For the text-containing cell, return its midpoint in (X, Y) coordinate format. 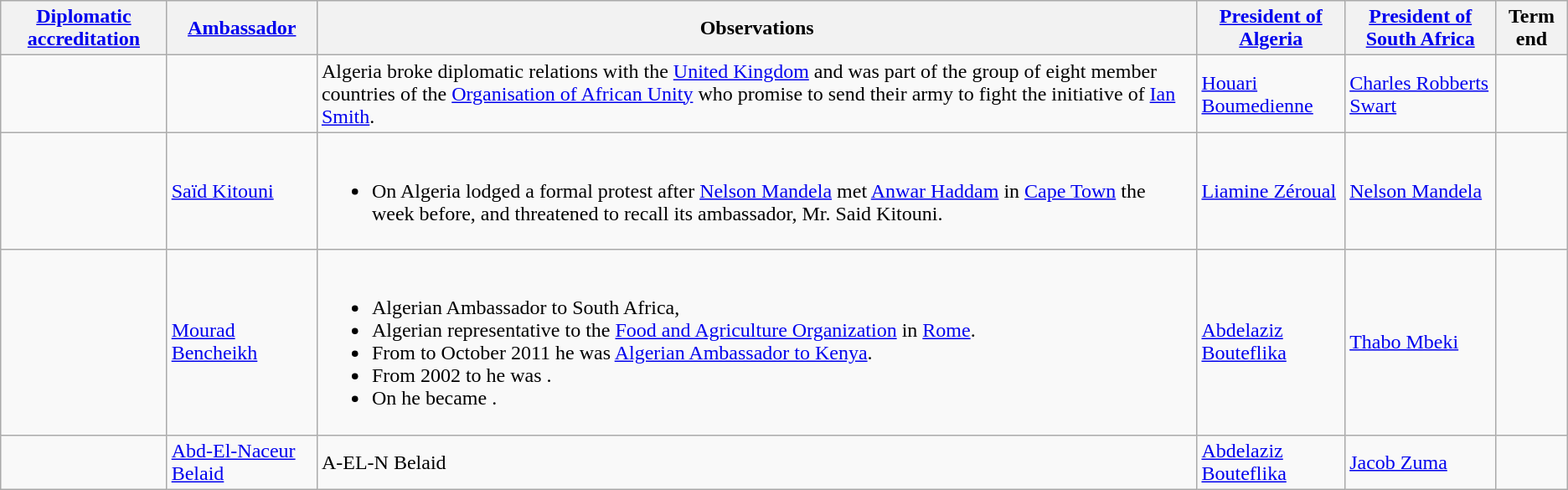
Mourad Bencheikh (241, 342)
Diplomatic accreditation (84, 28)
Nelson Mandela (1421, 191)
Houari Boumedienne (1271, 94)
Charles Robberts Swart (1421, 94)
Liamine Zéroual (1271, 191)
A-EL-N Belaid (757, 462)
Term end (1532, 28)
Observations (757, 28)
President of South Africa (1421, 28)
Thabo Mbeki (1421, 342)
President of Algeria (1271, 28)
Jacob Zuma (1421, 462)
Saïd Kitouni (241, 191)
Abd-El-Naceur Belaid (241, 462)
Ambassador (241, 28)
